Scan for the cell matching the given text and deliver its [x, y] coordinate at center. 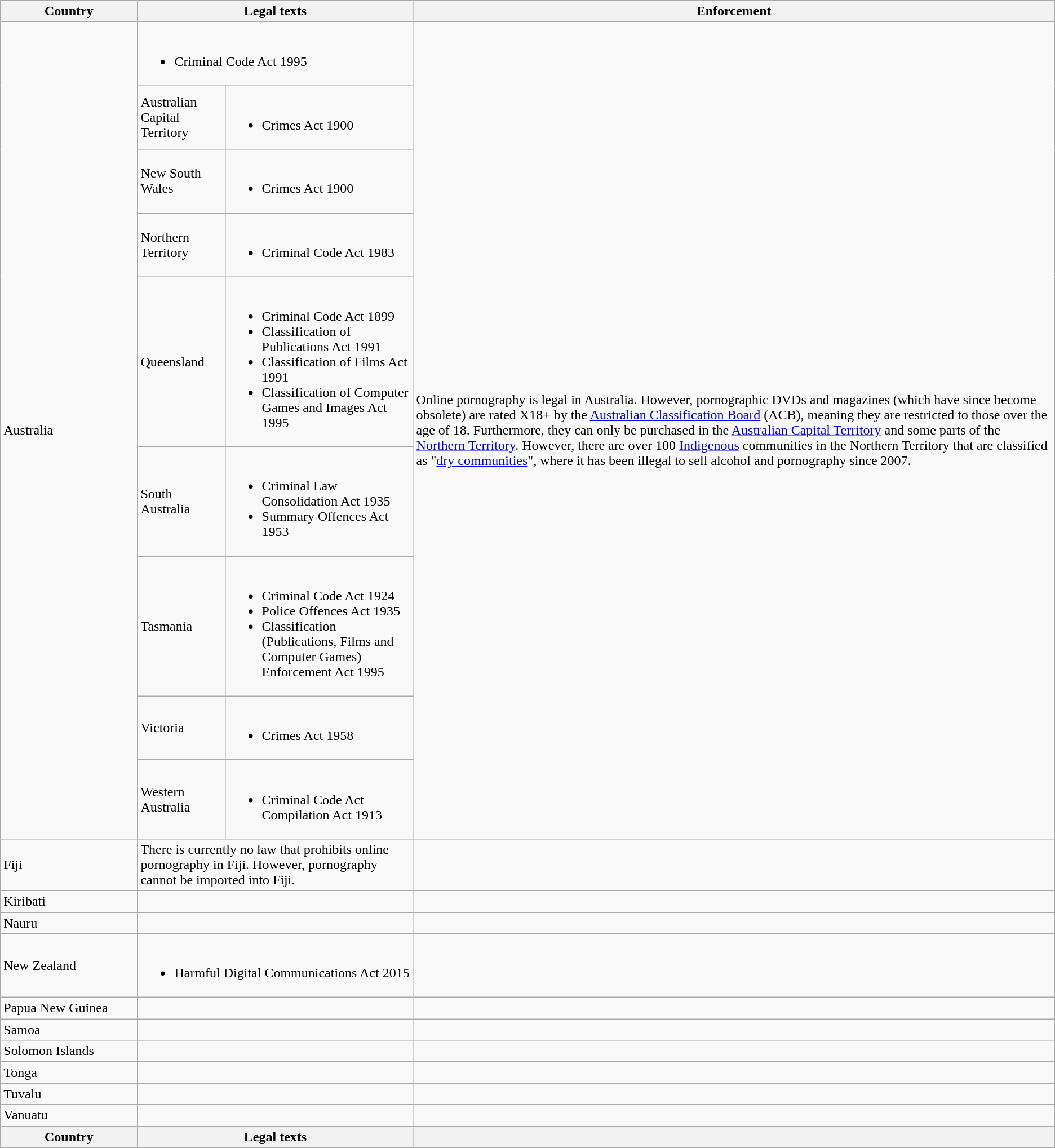
Criminal Code Act Compilation Act 1913 [319, 799]
Criminal Code Act 1899Classification of Publications Act 1991Classification of Films Act 1991Classification of Computer Games and Images Act 1995 [319, 362]
Victoria [181, 728]
Western Australia [181, 799]
Criminal Code Act 1995 [275, 54]
Tonga [69, 1072]
Fiji [69, 865]
Kiribati [69, 901]
New South Wales [181, 181]
Enforcement [734, 11]
There is currently no law that prohibits online pornography in Fiji. However, pornography cannot be imported into Fiji. [275, 865]
Harmful Digital Communications Act 2015 [275, 966]
New Zealand [69, 966]
Queensland [181, 362]
Nauru [69, 923]
Tuvalu [69, 1094]
Tasmania [181, 626]
Samoa [69, 1030]
Papua New Guinea [69, 1008]
Australia [69, 431]
Criminal Law Consolidation Act 1935Summary Offences Act 1953 [319, 502]
Solomon Islands [69, 1051]
Criminal Code Act 1983 [319, 245]
South Australia [181, 502]
Crimes Act 1958 [319, 728]
Vanuatu [69, 1115]
Criminal Code Act 1924Police Offences Act 1935Classification (Publications, Films and Computer Games) Enforcement Act 1995 [319, 626]
Australian Capital Territory [181, 117]
Northern Territory [181, 245]
